Pinpoint the cell where the given text exists, returning its [x, y] midpoint coordinate. 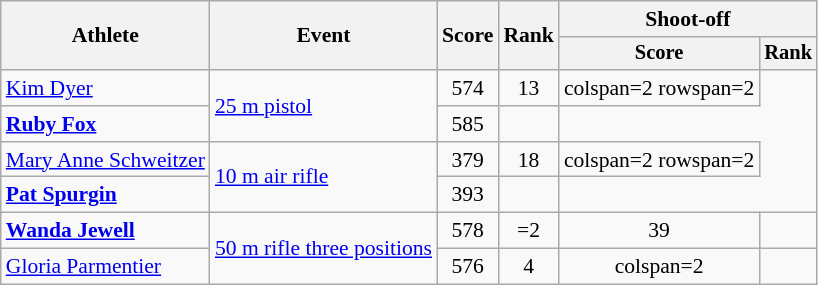
585 [468, 124]
379 [468, 160]
Event [324, 36]
50 m rifle three positions [324, 248]
13 [528, 88]
Wanda Jewell [106, 231]
39 [660, 231]
574 [468, 88]
Pat Spurgin [106, 195]
Kim Dyer [106, 88]
=2 [528, 231]
4 [528, 267]
Athlete [106, 36]
Shoot-off [688, 19]
Ruby Fox [106, 124]
Gloria Parmentier [106, 267]
393 [468, 195]
576 [468, 267]
25 m pistol [324, 106]
18 [528, 160]
Mary Anne Schweitzer [106, 160]
colspan=2 [660, 267]
10 m air rifle [324, 178]
578 [468, 231]
